For the text-containing cell, return its midpoint in (x, y) coordinate format. 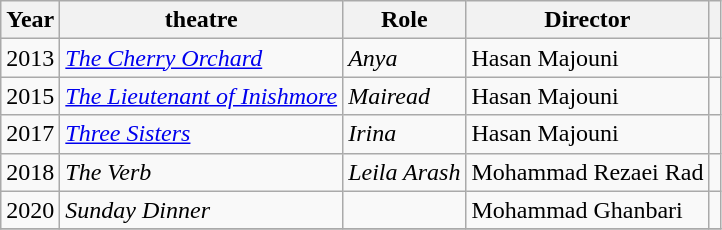
The Lieutenant of Inishmore (202, 96)
Sunday Dinner (202, 210)
Director (588, 20)
2017 (30, 134)
Mairead (404, 96)
Leila Arash (404, 172)
2015 (30, 96)
2018 (30, 172)
Irina (404, 134)
Mohammad Ghanbari (588, 210)
The Cherry Orchard (202, 58)
2020 (30, 210)
theatre (202, 20)
Anya (404, 58)
Three Sisters (202, 134)
The Verb (202, 172)
Mohammad Rezaei Rad (588, 172)
Year (30, 20)
2013 (30, 58)
Role (404, 20)
